Output the (X, Y) coordinate of the center of the cell containing the given text.  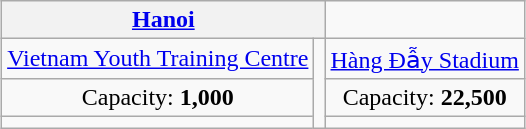
Vietnam Youth Training Centre (158, 59)
Capacity: 1,000 (158, 97)
Hanoi (164, 20)
Capacity: 22,500 (424, 97)
Hàng Đẫy Stadium (424, 59)
